Pinpoint the cell where the given text exists, returning its (x, y) midpoint coordinate. 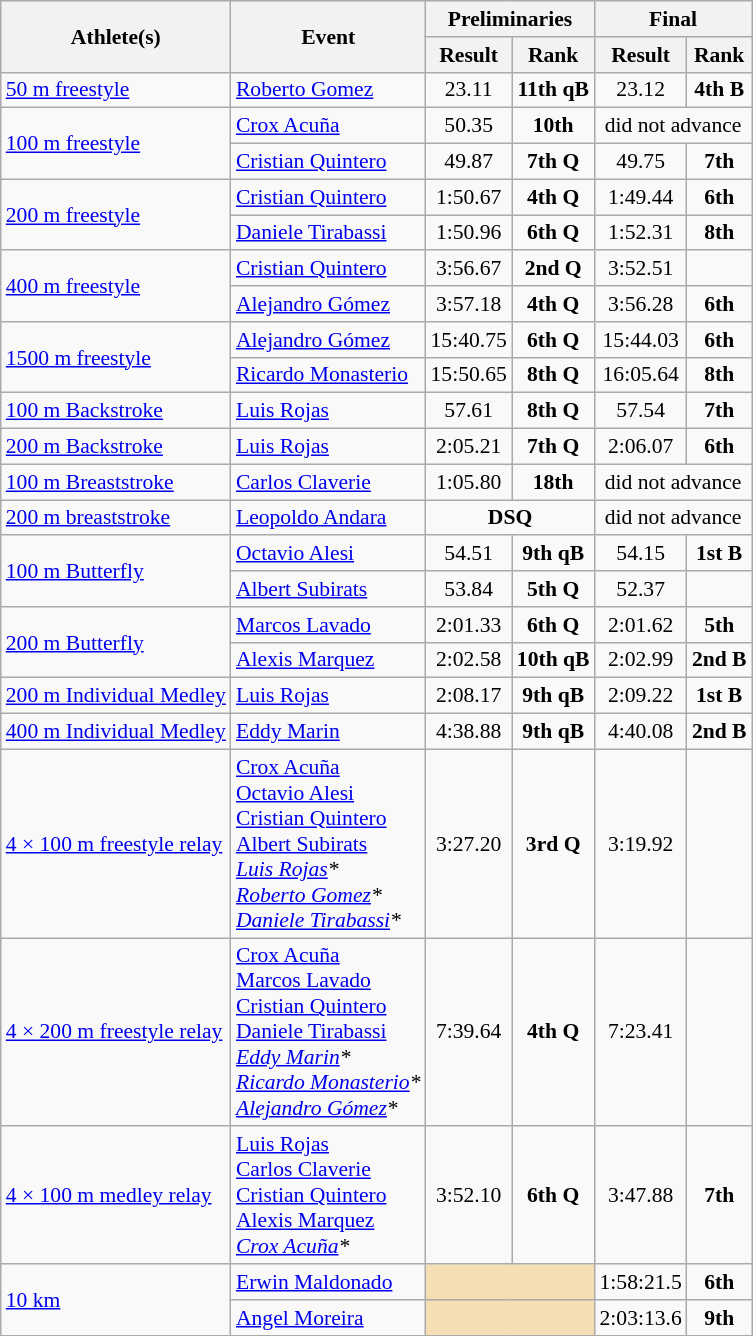
57.61 (469, 411)
49.75 (641, 162)
Ricardo Monasterio (328, 375)
Alexis Marquez (328, 660)
2:05.21 (469, 447)
10th qB (554, 660)
2:01.62 (641, 625)
Octavio Alesi (328, 554)
3:52.10 (469, 1196)
2:02.99 (641, 660)
11th qB (554, 90)
Albert Subirats (328, 589)
200 m breaststroke (116, 518)
7:23.41 (641, 1032)
200 m Butterfly (116, 642)
3:52.51 (641, 269)
Marcos Lavado (328, 625)
4:40.08 (641, 732)
15:50.65 (469, 375)
400 m freestyle (116, 286)
15:40.75 (469, 340)
10 km (116, 1300)
100 m freestyle (116, 144)
400 m Individual Medley (116, 732)
15:44.03 (641, 340)
49.87 (469, 162)
1:52.31 (641, 233)
16:05.64 (641, 375)
Final (674, 19)
Crox Acuña (328, 126)
3:47.88 (641, 1196)
7:39.64 (469, 1032)
Carlos Claverie (328, 482)
2:03:13.6 (641, 1318)
Angel Moreira (328, 1318)
53.84 (469, 589)
200 m Backstroke (116, 447)
1:50.96 (469, 233)
50.35 (469, 126)
Leopoldo Andara (328, 518)
3:27.20 (469, 844)
3:56.28 (641, 304)
Event (328, 36)
4 × 200 m freestyle relay (116, 1032)
200 m freestyle (116, 214)
23.11 (469, 90)
3:57.18 (469, 304)
18th (554, 482)
Eddy Marin (328, 732)
52.37 (641, 589)
Daniele Tirabassi (328, 233)
2:08.17 (469, 696)
23.12 (641, 90)
3rd Q (554, 844)
4 × 100 m freestyle relay (116, 844)
Roberto Gomez (328, 90)
2:02.58 (469, 660)
DSQ (510, 518)
Erwin Maldonado (328, 1282)
Luis RojasCarlos ClaverieCristian QuinteroAlexis MarquezCrox Acuña* (328, 1196)
10th (554, 126)
5th (720, 625)
4:38.88 (469, 732)
Crox AcuñaOctavio AlesiCristian QuinteroAlbert SubiratsLuis Rojas*Roberto Gomez*Daniele Tirabassi* (328, 844)
54.51 (469, 554)
4th B (720, 90)
1500 m freestyle (116, 358)
1:49.44 (641, 197)
2:09.22 (641, 696)
9th (720, 1318)
4 × 100 m medley relay (116, 1196)
2:01.33 (469, 625)
2nd Q (554, 269)
Crox AcuñaMarcos LavadoCristian QuinteroDaniele TirabassiEddy Marin*Ricardo Monasterio*Alejandro Gómez* (328, 1032)
100 m Butterfly (116, 572)
54.15 (641, 554)
200 m Individual Medley (116, 696)
100 m Backstroke (116, 411)
5th Q (554, 589)
50 m freestyle (116, 90)
1:58:21.5 (641, 1282)
3:19.92 (641, 844)
57.54 (641, 411)
1:05.80 (469, 482)
3:56.67 (469, 269)
Athlete(s) (116, 36)
2:06.07 (641, 447)
100 m Breaststroke (116, 482)
1:50.67 (469, 197)
Preliminaries (510, 19)
